Extract the (X, Y) coordinate from the center of the cell holding the provided text.  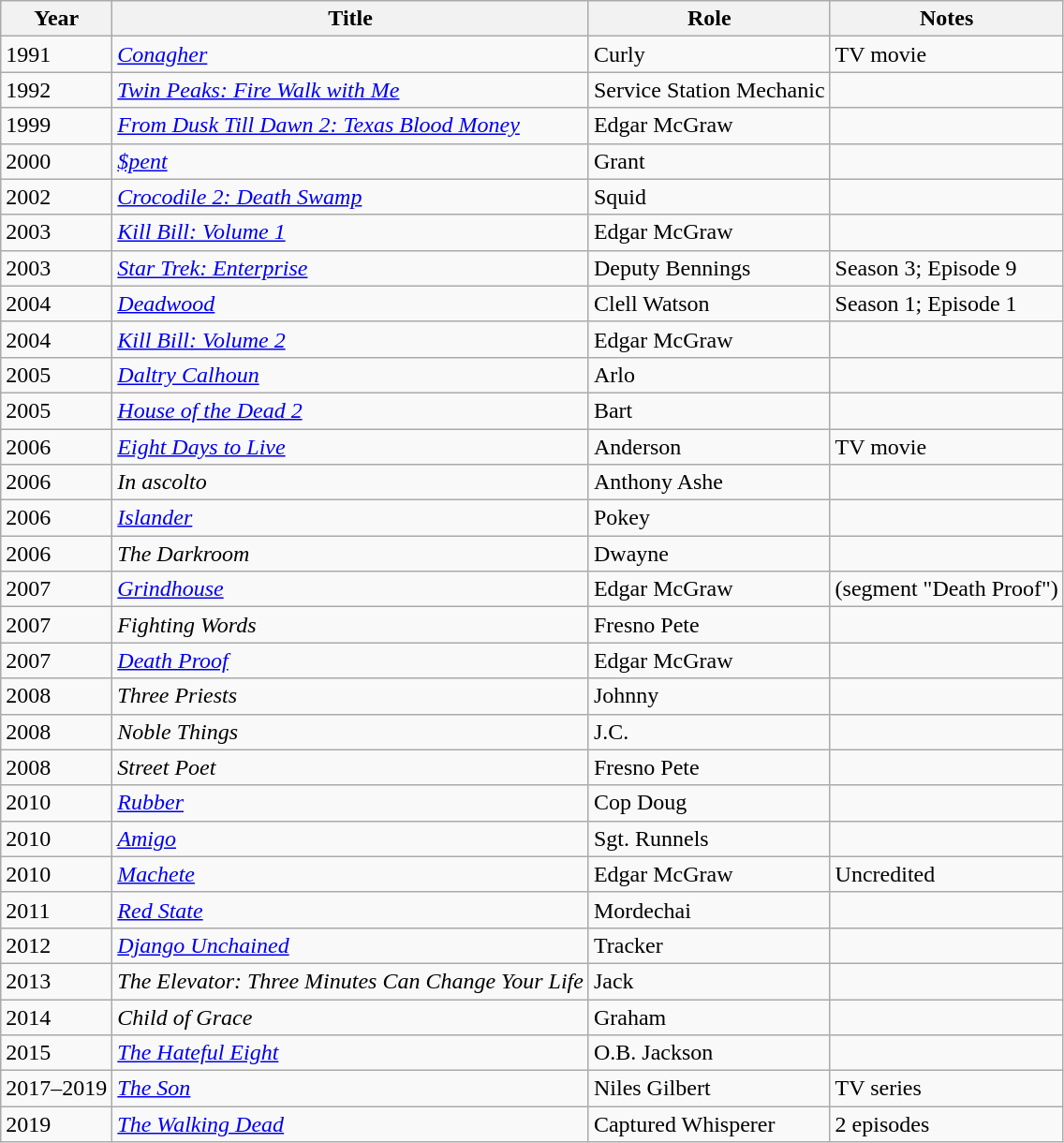
Captured Whisperer (709, 1124)
Dwayne (709, 554)
$pent (350, 161)
Title (350, 19)
Deadwood (350, 304)
The Son (350, 1089)
Conagher (350, 54)
Rubber (350, 803)
Anderson (709, 447)
2015 (56, 1053)
Pokey (709, 518)
Bart (709, 410)
2002 (56, 197)
Squid (709, 197)
1992 (56, 90)
2011 (56, 910)
Anthony Ashe (709, 482)
Season 1; Episode 1 (946, 304)
2019 (56, 1124)
The Darkroom (350, 554)
Year (56, 19)
Grant (709, 161)
2014 (56, 1017)
Noble Things (350, 732)
Graham (709, 1017)
Three Priests (350, 696)
Kill Bill: Volume 1 (350, 232)
Street Poet (350, 767)
Red State (350, 910)
J.C. (709, 732)
Niles Gilbert (709, 1089)
Notes (946, 19)
2000 (56, 161)
From Dusk Till Dawn 2: Texas Blood Money (350, 126)
2017–2019 (56, 1089)
House of the Dead 2 (350, 410)
Amigo (350, 839)
Tracker (709, 945)
TV series (946, 1089)
Service Station Mechanic (709, 90)
The Elevator: Three Minutes Can Change Your Life (350, 981)
2 episodes (946, 1124)
Role (709, 19)
In ascolto (350, 482)
Uncredited (946, 874)
Season 3; Episode 9 (946, 268)
Eight Days to Live (350, 447)
Star Trek: Enterprise (350, 268)
Death Proof (350, 661)
Machete (350, 874)
Daltry Calhoun (350, 375)
Islander (350, 518)
Mordechai (709, 910)
2012 (56, 945)
(segment "Death Proof") (946, 589)
Django Unchained (350, 945)
Grindhouse (350, 589)
Johnny (709, 696)
Deputy Bennings (709, 268)
Sgt. Runnels (709, 839)
Twin Peaks: Fire Walk with Me (350, 90)
2013 (56, 981)
Crocodile 2: Death Swamp (350, 197)
Fighting Words (350, 625)
Kill Bill: Volume 2 (350, 339)
1999 (56, 126)
Jack (709, 981)
The Walking Dead (350, 1124)
Child of Grace (350, 1017)
1991 (56, 54)
Cop Doug (709, 803)
O.B. Jackson (709, 1053)
Clell Watson (709, 304)
The Hateful Eight (350, 1053)
Curly (709, 54)
Arlo (709, 375)
